Scan for the cell matching the given text and deliver its (x, y) coordinate at center. 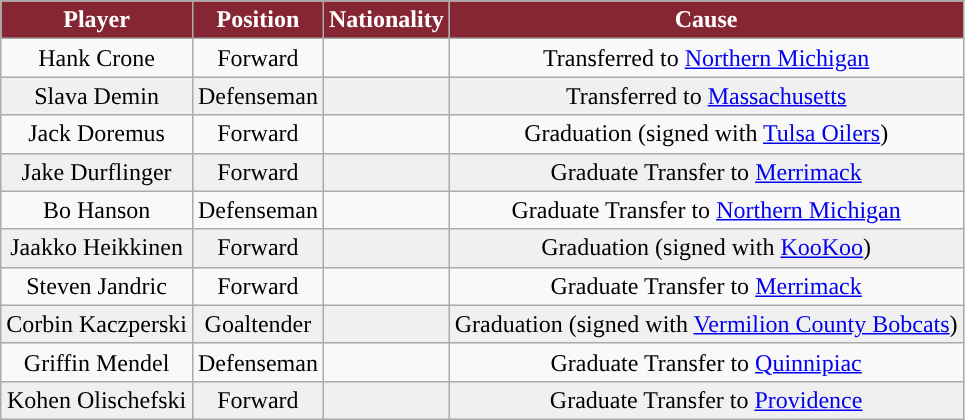
Griffin Mendel (97, 362)
Transferred to Massachusetts (706, 96)
Transferred to Northern Michigan (706, 58)
Cause (706, 20)
Graduation (signed with Tulsa Oilers) (706, 134)
Slava Demin (97, 96)
Position (258, 20)
Corbin Kaczperski (97, 324)
Goaltender (258, 324)
Nationality (386, 20)
Hank Crone (97, 58)
Jake Durflinger (97, 172)
Player (97, 20)
Kohen Olischefski (97, 400)
Jaakko Heikkinen (97, 248)
Jack Doremus (97, 134)
Bo Hanson (97, 210)
Steven Jandric (97, 286)
Graduate Transfer to Providence (706, 400)
Graduation (signed with Vermilion County Bobcats) (706, 324)
Graduate Transfer to Northern Michigan (706, 210)
Graduation (signed with KooKoo) (706, 248)
Graduate Transfer to Quinnipiac (706, 362)
